Provide the [x, y] coordinate of the cell's center where the given text is located.  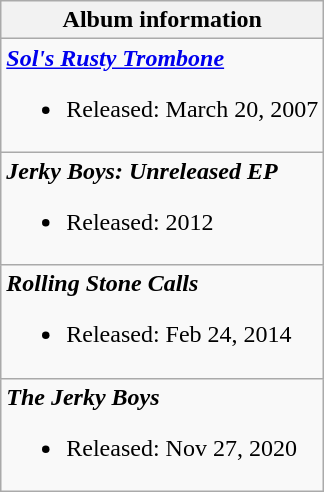
The Jerky BoysReleased: Nov 27, 2020 [162, 434]
Rolling Stone CallsReleased: Feb 24, 2014 [162, 322]
Jerky Boys: Unreleased EPReleased: 2012 [162, 208]
Sol's Rusty TromboneReleased: March 20, 2007 [162, 96]
Album information [162, 20]
